Determine the [X, Y] coordinate at the center of the cell enclosing the given text.  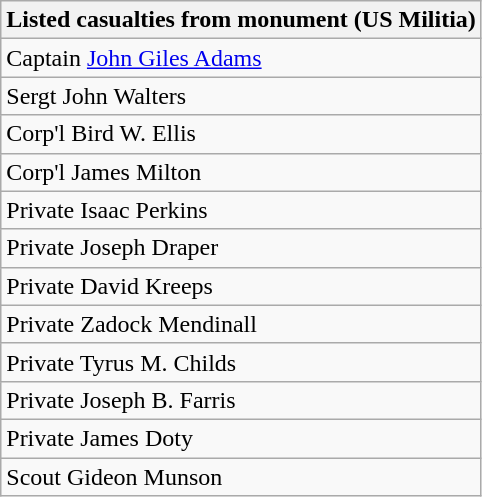
Private Joseph Draper [242, 248]
Private Joseph B. Farris [242, 400]
Sergt John Walters [242, 96]
Private David Kreeps [242, 286]
Private Tyrus M. Childs [242, 362]
Corp'l James Milton [242, 172]
Private James Doty [242, 438]
Private Isaac Perkins [242, 210]
Scout Gideon Munson [242, 477]
Listed casualties from monument (US Militia) [242, 20]
Captain John Giles Adams [242, 58]
Private Zadock Mendinall [242, 324]
Corp'l Bird W. Ellis [242, 134]
